Provide the (X, Y) coordinate of the cell's center where the given text is located.  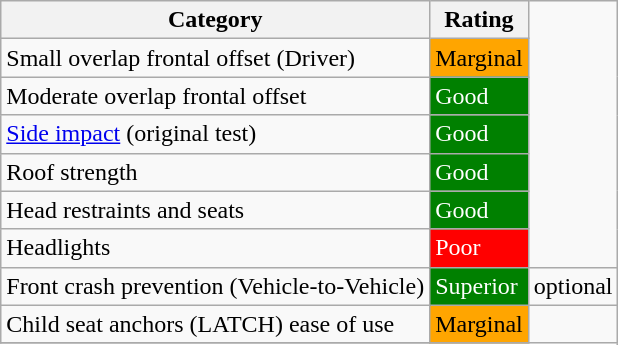
Moderate overlap frontal offset (216, 96)
Superior (480, 286)
Side impact (original test) (216, 134)
Head restraints and seats (216, 210)
Rating (480, 20)
Headlights (216, 248)
Poor (480, 248)
Category (216, 20)
optional (573, 286)
Small overlap frontal offset (Driver) (216, 58)
Front crash prevention (Vehicle-to-Vehicle) (216, 286)
Roof strength (216, 172)
Child seat anchors (LATCH) ease of use (216, 324)
